Capture the cell that displays the provided text and extract its (x, y) central coordinate. 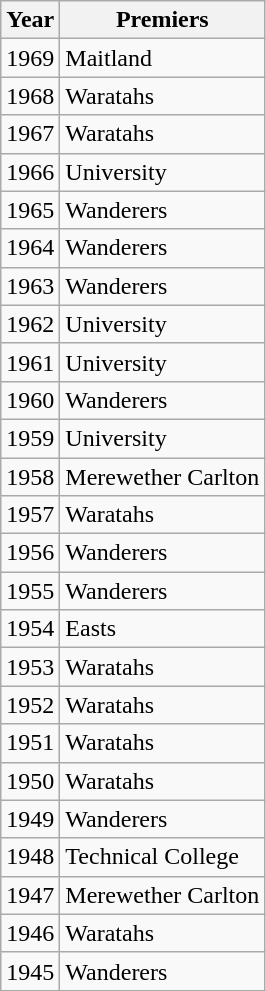
1958 (30, 477)
1965 (30, 210)
1963 (30, 286)
1967 (30, 134)
1946 (30, 933)
1957 (30, 515)
1945 (30, 971)
Year (30, 20)
Technical College (162, 857)
1968 (30, 96)
1947 (30, 895)
1954 (30, 629)
1953 (30, 667)
1952 (30, 705)
1955 (30, 591)
1948 (30, 857)
1960 (30, 400)
1950 (30, 781)
1966 (30, 172)
1951 (30, 743)
1962 (30, 324)
1961 (30, 362)
Easts (162, 629)
Premiers (162, 20)
1959 (30, 438)
1956 (30, 553)
Maitland (162, 58)
1949 (30, 819)
1969 (30, 58)
1964 (30, 248)
